Capture the cell that displays the provided text and extract its [x, y] central coordinate. 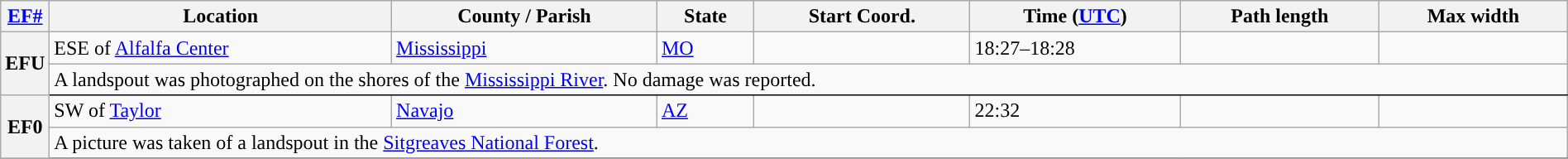
Mississippi [524, 48]
AZ [705, 111]
Time (UTC) [1075, 17]
A picture was taken of a landspout in the Sitgreaves National Forest. [809, 142]
Path length [1279, 17]
Start Coord. [862, 17]
MO [705, 48]
EFU [25, 64]
Max width [1473, 17]
SW of Taylor [221, 111]
EF0 [25, 127]
Navajo [524, 111]
EF# [25, 17]
Location [221, 17]
State [705, 17]
22:32 [1075, 111]
County / Parish [524, 17]
A landspout was photographed on the shores of the Mississippi River. No damage was reported. [809, 79]
18:27–18:28 [1075, 48]
ESE of Alfalfa Center [221, 48]
